Return the [x, y] coordinate for the center point of the cell that contains the specified text.  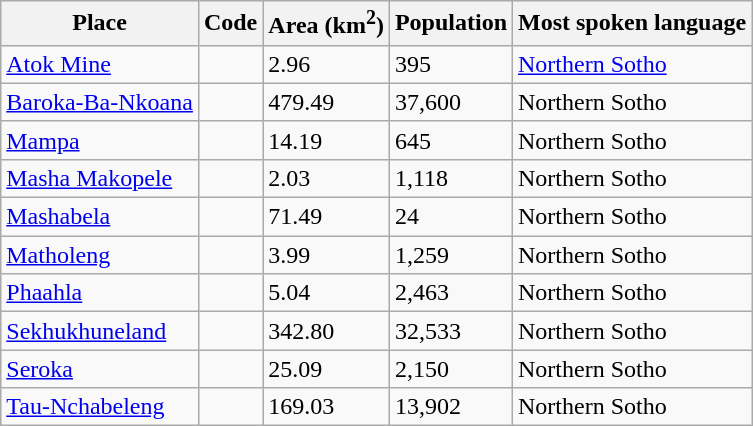
Masha Makopele [100, 178]
5.04 [326, 293]
1,259 [450, 255]
479.49 [326, 102]
169.03 [326, 407]
2.03 [326, 178]
2,150 [450, 369]
Tau-Nchabeleng [100, 407]
Seroka [100, 369]
Phaahla [100, 293]
645 [450, 140]
13,902 [450, 407]
3.99 [326, 255]
Place [100, 24]
Most spoken language [632, 24]
1,118 [450, 178]
395 [450, 64]
Mampa [100, 140]
37,600 [450, 102]
2.96 [326, 64]
Code [230, 24]
Matholeng [100, 255]
342.80 [326, 331]
Atok Mine [100, 64]
2,463 [450, 293]
Population [450, 24]
Baroka-Ba-Nkoana [100, 102]
25.09 [326, 369]
14.19 [326, 140]
Sekhukhuneland [100, 331]
71.49 [326, 217]
Mashabela [100, 217]
Area (km2) [326, 24]
32,533 [450, 331]
24 [450, 217]
